For the text-containing cell, return its midpoint in [x, y] coordinate format. 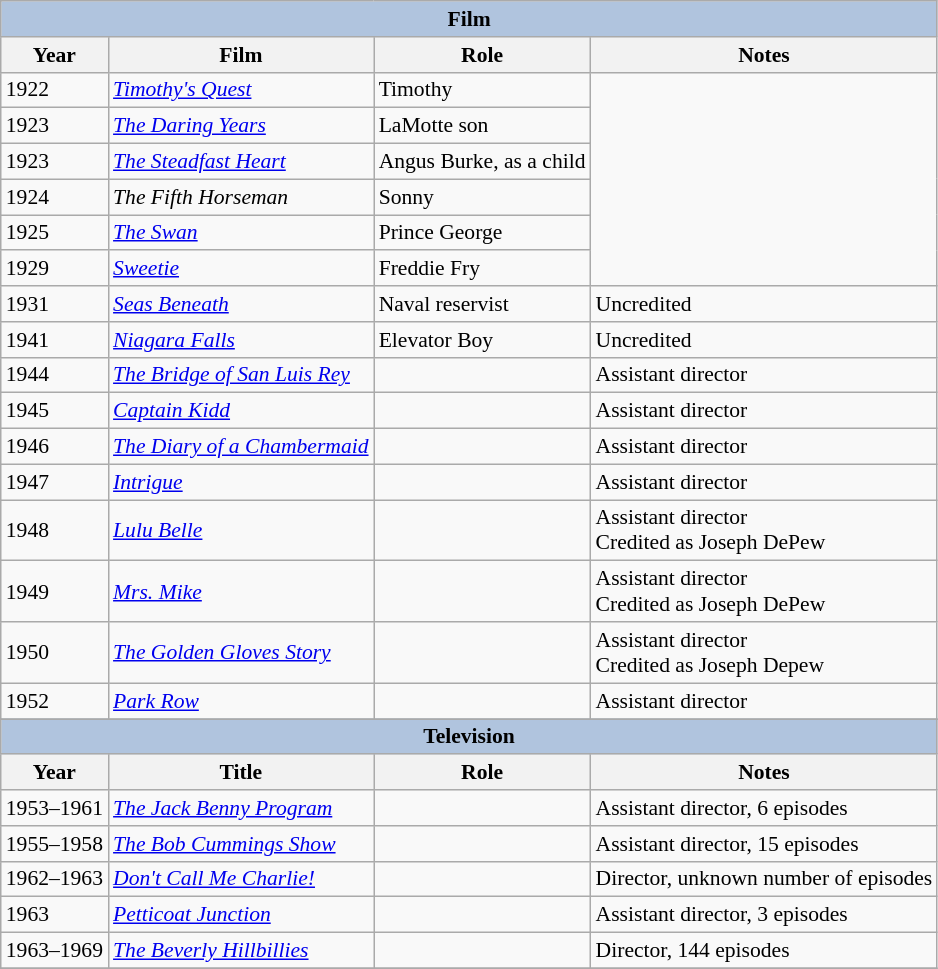
Freddie Fry [482, 269]
1945 [54, 411]
1963–1969 [54, 951]
1929 [54, 269]
LaMotte son [482, 126]
The Swan [241, 233]
1931 [54, 304]
The Steadfast Heart [241, 162]
Assistant director, 15 episodes [764, 844]
1962–1963 [54, 879]
1941 [54, 340]
Naval reservist [482, 304]
The Bridge of San Luis Rey [241, 375]
1922 [54, 90]
Elevator Boy [482, 340]
Seas Beneath [241, 304]
1946 [54, 447]
The Beverly Hillbillies [241, 951]
1955–1958 [54, 844]
1925 [54, 233]
Prince George [482, 233]
1944 [54, 375]
1952 [54, 701]
1963 [54, 915]
1949 [54, 592]
The Fifth Horseman [241, 197]
1924 [54, 197]
Niagara Falls [241, 340]
Sonny [482, 197]
Intrigue [241, 482]
The Bob Cummings Show [241, 844]
The Jack Benny Program [241, 808]
1947 [54, 482]
Assistant director, 6 episodes [764, 808]
1948 [54, 530]
Angus Burke, as a child [482, 162]
Television [470, 737]
Mrs. Mike [241, 592]
Timothy's Quest [241, 90]
Assistant directorCredited as Joseph Depew [764, 652]
Petticoat Junction [241, 915]
Timothy [482, 90]
Title [241, 773]
Captain Kidd [241, 411]
Lulu Belle [241, 530]
1953–1961 [54, 808]
The Golden Gloves Story [241, 652]
Park Row [241, 701]
Don't Call Me Charlie! [241, 879]
The Diary of a Chambermaid [241, 447]
Sweetie [241, 269]
1950 [54, 652]
Director, unknown number of episodes [764, 879]
The Daring Years [241, 126]
Director, 144 episodes [764, 951]
Assistant director, 3 episodes [764, 915]
